From the cell containing the given text, extract its center point as [x, y] coordinate. 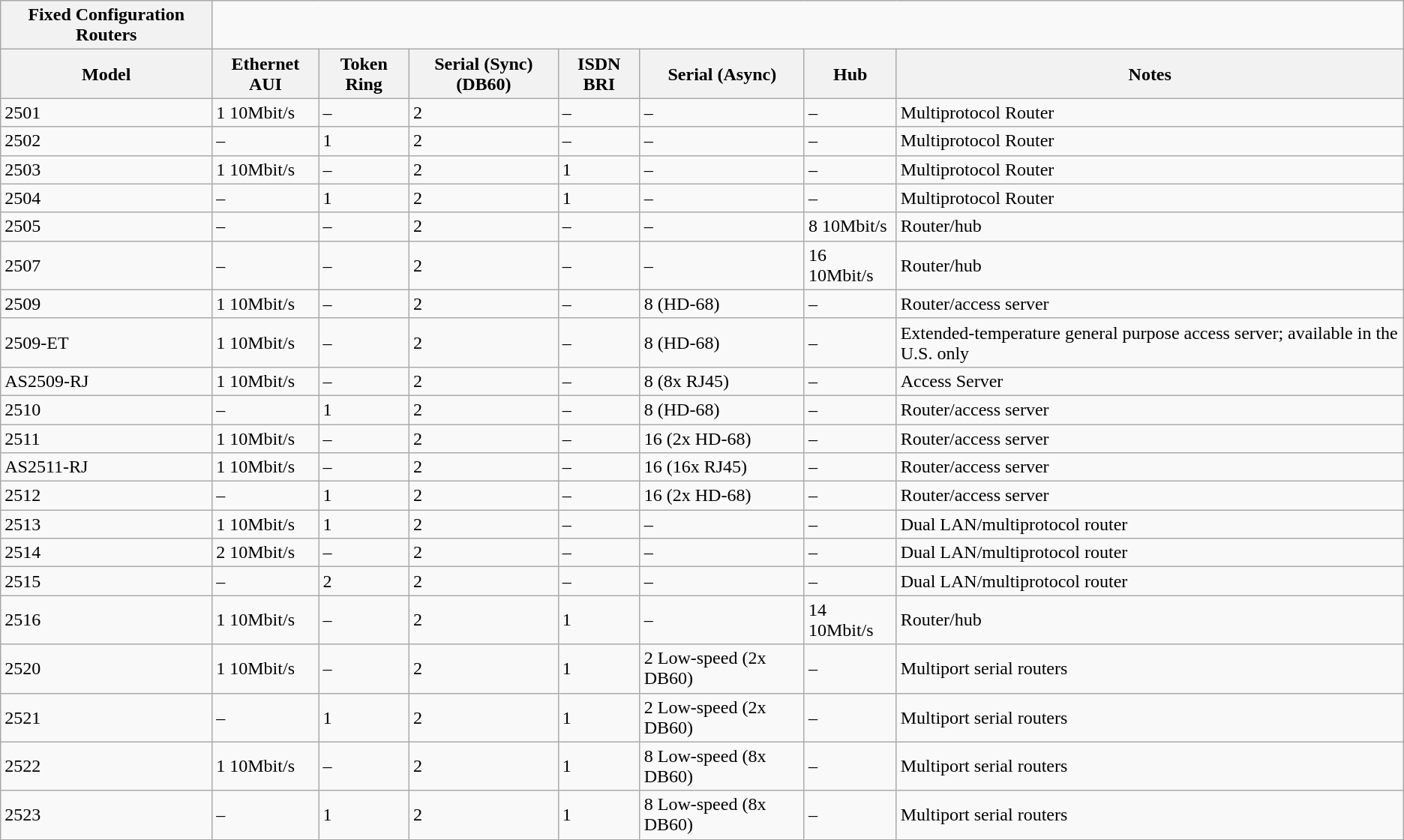
2505 [106, 226]
8 10Mbit/s [850, 226]
Serial (Sync) (DB60) [483, 73]
2520 [106, 669]
8 (8x RJ45) [721, 381]
16 (16x RJ45) [721, 467]
2516 [106, 619]
Serial (Async) [721, 73]
AS2511-RJ [106, 467]
2512 [106, 496]
2510 [106, 409]
2 10Mbit/s [265, 553]
2504 [106, 198]
2507 [106, 265]
Extended-temperature general purpose access server; available in the U.S. only [1150, 342]
14 10Mbit/s [850, 619]
ISDN BRI [598, 73]
Notes [1150, 73]
2501 [106, 112]
2509 [106, 304]
2511 [106, 439]
2515 [106, 581]
2513 [106, 524]
2502 [106, 141]
Model [106, 73]
AS2509-RJ [106, 381]
Access Server [1150, 381]
2503 [106, 169]
16 10Mbit/s [850, 265]
2521 [106, 717]
Hub [850, 73]
2514 [106, 553]
2509-ET [106, 342]
2523 [106, 814]
Token Ring [364, 73]
Ethernet AUI [265, 73]
Fixed Configuration Routers [106, 25]
2522 [106, 766]
